Return [x, y] of the center of cell containing provided text 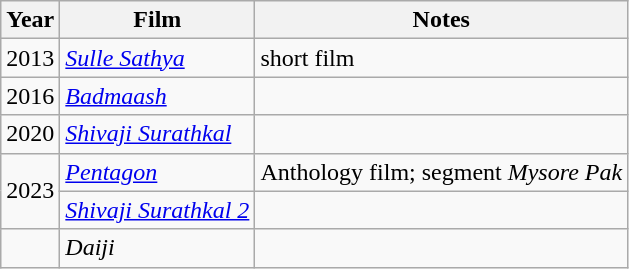
Shivaji Surathkal [158, 134]
2020 [30, 134]
Pentagon [158, 172]
Badmaash [158, 96]
2013 [30, 58]
Shivaji Surathkal 2 [158, 210]
2016 [30, 96]
Film [158, 20]
short film [442, 58]
Daiji [158, 248]
Sulle Sathya [158, 58]
Year [30, 20]
2023 [30, 191]
Notes [442, 20]
Anthology film; segment Mysore Pak [442, 172]
